Return [X, Y] of the center of cell containing provided text 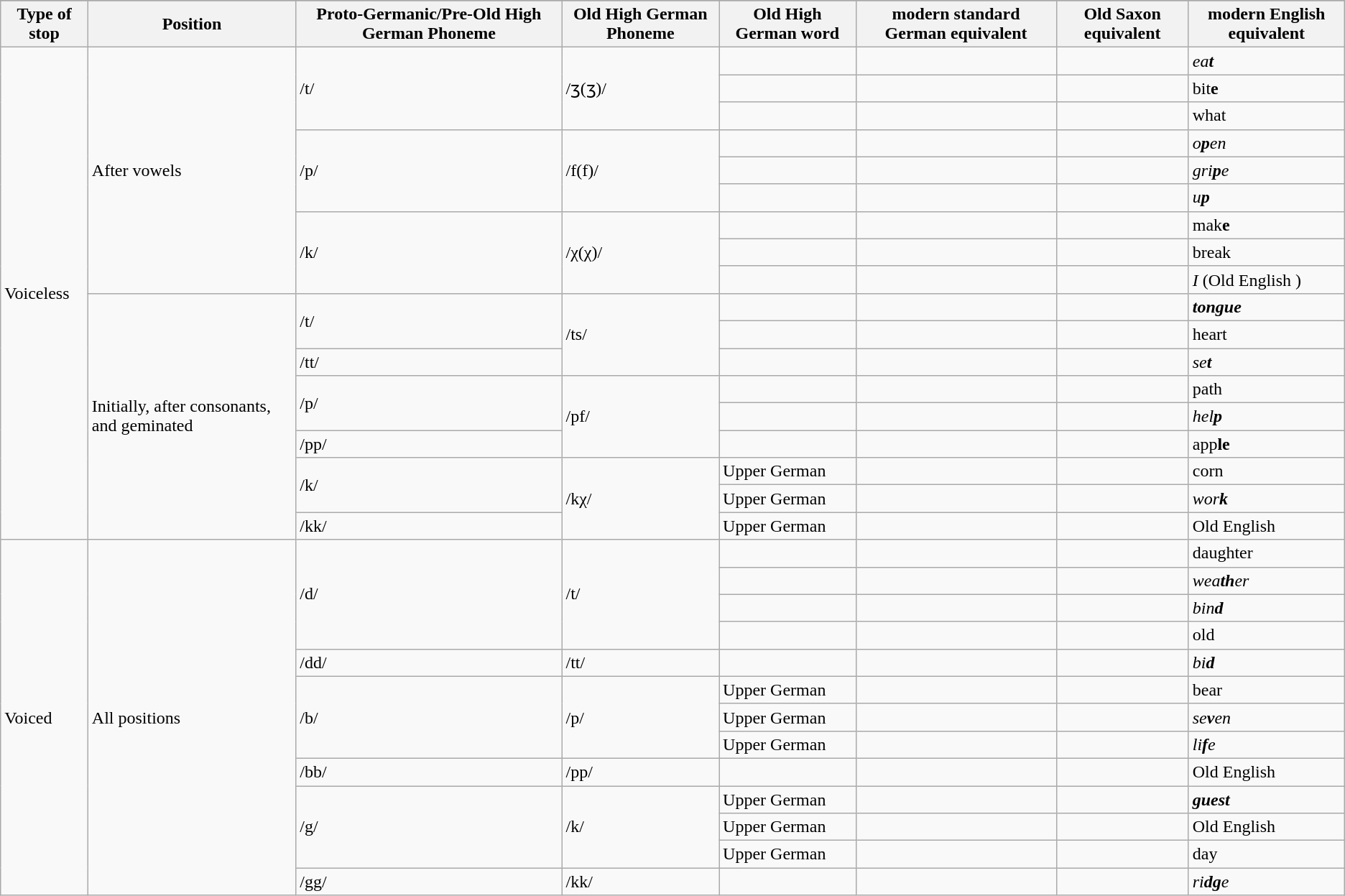
bite [1266, 88]
set [1266, 361]
/pf/ [641, 417]
help [1266, 417]
bear [1266, 690]
Position [191, 24]
ridge [1266, 882]
modern English equivalent [1266, 24]
seven [1266, 717]
life [1266, 744]
daughter [1266, 553]
modern standard German equivalent [956, 24]
path [1266, 389]
weather [1266, 581]
day [1266, 854]
/kχ/ [641, 499]
Voiceless [45, 293]
bind [1266, 608]
guest [1266, 800]
/ts/ [641, 334]
old [1266, 635]
/g/ [429, 827]
I (Old English ) [1266, 280]
corn [1266, 471]
/dd/ [429, 662]
/χ(χ)/ [641, 252]
work [1266, 499]
up [1266, 198]
/bb/ [429, 772]
Voiced [45, 717]
Old Saxon equivalent [1122, 24]
/ʒ(ʒ)/ [641, 88]
/f(f)/ [641, 170]
tongue [1266, 307]
/gg/ [429, 882]
break [1266, 252]
Proto-Germanic/Pre-Old High German Phoneme [429, 24]
bid [1266, 662]
open [1266, 143]
All positions [191, 717]
Old High German word [787, 24]
Old High German Phoneme [641, 24]
/d/ [429, 594]
After vowels [191, 171]
what [1266, 116]
/b/ [429, 717]
make [1266, 225]
Initially, after consonants, and geminated [191, 417]
eat [1266, 61]
Type of stop [45, 24]
apple [1266, 444]
gripe [1266, 170]
heart [1266, 334]
